Scan for the cell matching the given text and deliver its (x, y) coordinate at center. 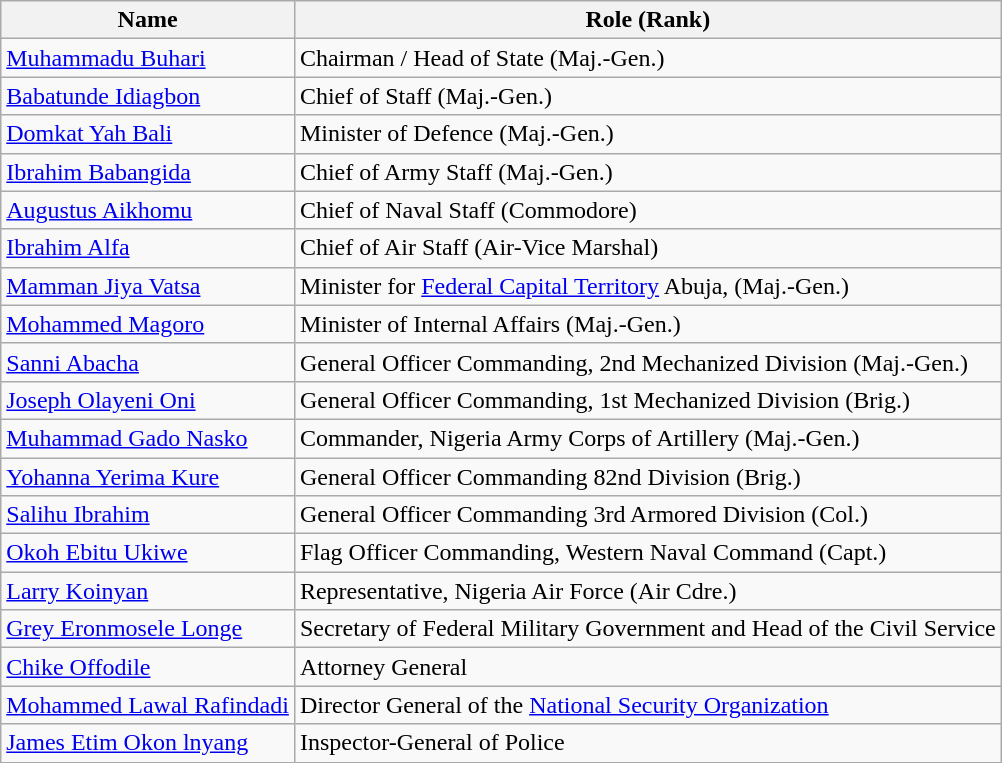
Larry Koinyan (148, 591)
Secretary of Federal Military Government and Head of the Civil Service (648, 629)
General Officer Commanding, 2nd Mechanized Division (Maj.-Gen.) (648, 362)
Chief of Staff (Maj.-Gen.) (648, 96)
Babatunde Idiagbon (148, 96)
Chike Offodile (148, 667)
Salihu Ibrahim (148, 515)
Attorney General (648, 667)
Chairman / Head of State (Maj.-Gen.) (648, 58)
General Officer Commanding, 1st Mechanized Division (Brig.) (648, 400)
General Officer Commanding 3rd Armored Division (Col.) (648, 515)
Director General of the National Security Organization (648, 705)
Joseph Olayeni Oni (148, 400)
Minister of Defence (Maj.-Gen.) (648, 134)
Flag Officer Commanding, Western Naval Command (Capt.) (648, 553)
Representative, Nigeria Air Force (Air Cdre.) (648, 591)
Role (Rank) (648, 20)
Augustus Aikhomu (148, 210)
Chief of Naval Staff (Commodore) (648, 210)
James Etim Okon lnyang (148, 743)
Chief of Army Staff (Maj.-Gen.) (648, 172)
Sanni Abacha (148, 362)
Mamman Jiya Vatsa (148, 286)
Minister of Internal Affairs (Maj.-Gen.) (648, 324)
Inspector-General of Police (648, 743)
Grey Eronmosele Longe (148, 629)
Muhammad Gado Nasko (148, 438)
General Officer Commanding 82nd Division (Brig.) (648, 477)
Ibrahim Babangida (148, 172)
Domkat Yah Bali (148, 134)
Commander, Nigeria Army Corps of Artillery (Maj.-Gen.) (648, 438)
Okoh Ebitu Ukiwe (148, 553)
Minister for Federal Capital Territory Abuja, (Maj.-Gen.) (648, 286)
Muhammadu Buhari (148, 58)
Mohammed Magoro (148, 324)
Chief of Air Staff (Air-Vice Marshal) (648, 248)
Name (148, 20)
Yohanna Yerima Kure (148, 477)
Ibrahim Alfa (148, 248)
Mohammed Lawal Rafindadi (148, 705)
